Pinpoint the cell where the given text exists, returning its (X, Y) midpoint coordinate. 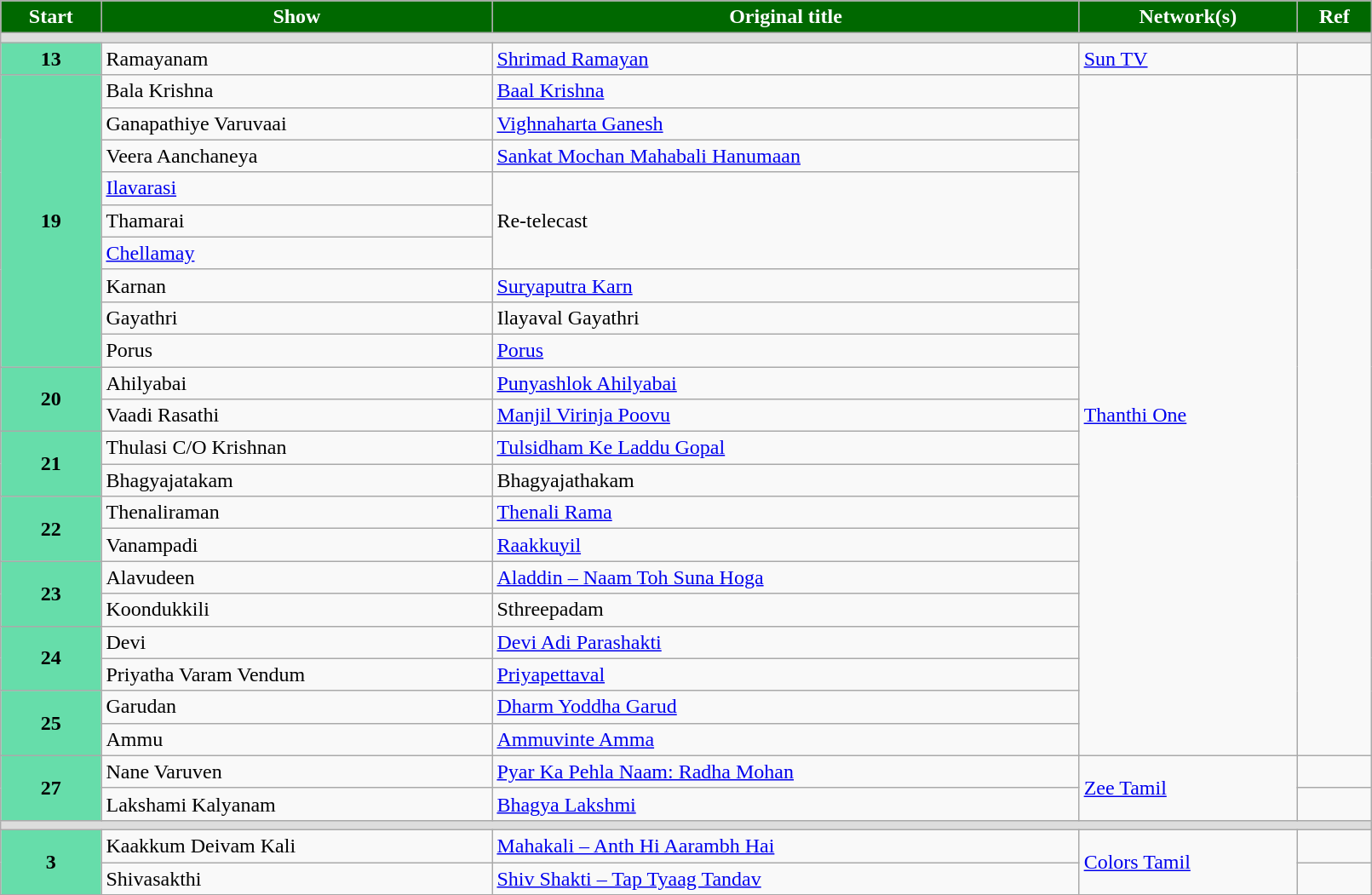
Pyar Ka Pehla Naam: Radha Mohan (785, 772)
Network(s) (1188, 17)
Devi (296, 642)
Devi Adi Parashakti (785, 642)
25 (51, 723)
Colors Tamil (1188, 862)
Tulsidham Ke Laddu Gopal (785, 448)
Garudan (296, 707)
13 (51, 59)
Sthreepadam (785, 610)
Alavudeen (296, 577)
Sankat Mochan Mahabali Hanumaan (785, 156)
Ahilyabai (296, 382)
21 (51, 464)
Ramayanam (296, 59)
Thenaliraman (296, 513)
Re-telecast (785, 221)
Ilayaval Gayathri (785, 318)
24 (51, 658)
Veera Aanchaneya (296, 156)
Aladdin – Naam Toh Suna Hoga (785, 577)
Ammu (296, 739)
Ilavarasi (296, 188)
Ammuvinte Amma (785, 739)
22 (51, 529)
Mahakali – Anth Hi Aarambh Hai (785, 846)
Start (51, 17)
Gayathri (296, 318)
Thanthi One (1188, 416)
Thamarai (296, 221)
Ref (1335, 17)
Shrimad Ramayan (785, 59)
Shiv Shakti – Tap Tyaag Tandav (785, 878)
Shivasakthi (296, 878)
Thulasi C/O Krishnan (296, 448)
Priyapettaval (785, 674)
Thenali Rama (785, 513)
19 (51, 221)
Bhagya Lakshmi (785, 804)
Nane Varuven (296, 772)
Dharm Yoddha Garud (785, 707)
Vaadi Rasathi (296, 416)
20 (51, 399)
Ganapathiye Varuvaai (296, 123)
27 (51, 788)
Manjil Virinja Poovu (785, 416)
Bhagyajatakam (296, 480)
Lakshami Kalyanam (296, 804)
Karnan (296, 285)
Bala Krishna (296, 91)
Kaakkum Deivam Kali (296, 846)
Original title (785, 17)
Vighnaharta Ganesh (785, 123)
Show (296, 17)
Bhagyajathakam (785, 480)
Vanampadi (296, 545)
Sun TV (1188, 59)
3 (51, 862)
Suryaputra Karn (785, 285)
Priyatha Varam Vendum (296, 674)
Chellamay (296, 253)
Punyashlok Ahilyabai (785, 382)
Zee Tamil (1188, 788)
23 (51, 594)
Raakkuyil (785, 545)
Koondukkili (296, 610)
Baal Krishna (785, 91)
